Provide the (x, y) coordinate of the cell's center where the given text is located.  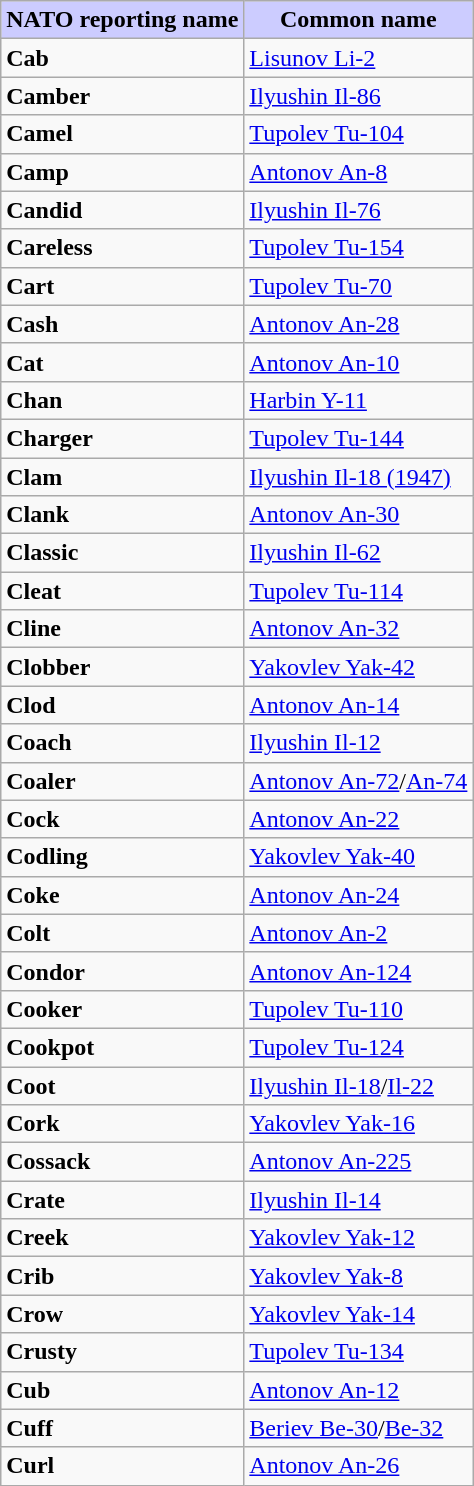
Ilyushin Il-12 (358, 743)
Antonov An-24 (358, 895)
Coot (122, 1085)
Cock (122, 819)
Antonov An-32 (358, 629)
Creek (122, 1238)
Lisunov Li-2 (358, 58)
Antonov An-124 (358, 971)
Tupolev Tu-134 (358, 1352)
Colt (122, 933)
Antonov An-10 (358, 362)
Ilyushin Il-14 (358, 1200)
Cleat (122, 591)
Harbin Y-11 (358, 400)
NATO reporting name (122, 20)
Yakovlev Yak-16 (358, 1124)
Crusty (122, 1352)
Antonov An-12 (358, 1390)
Antonov An-22 (358, 819)
Crib (122, 1276)
Yakovlev Yak-40 (358, 857)
Cart (122, 286)
Camber (122, 96)
Yakovlev Yak-14 (358, 1314)
Codling (122, 857)
Antonov An-225 (358, 1162)
Yakovlev Yak-12 (358, 1238)
Candid (122, 210)
Antonov An-14 (358, 705)
Ilyushin Il-18/Il-22 (358, 1085)
Tupolev Tu-144 (358, 438)
Ilyushin Il-86 (358, 96)
Antonov An-72/An-74 (358, 781)
Ilyushin Il-18 (1947) (358, 477)
Cossack (122, 1162)
Yakovlev Yak-8 (358, 1276)
Crate (122, 1200)
Chan (122, 400)
Antonov An-28 (358, 324)
Ilyushin Il-76 (358, 210)
Antonov An-30 (358, 515)
Ilyushin Il-62 (358, 553)
Coach (122, 743)
Cline (122, 629)
Cork (122, 1124)
Clobber (122, 667)
Crow (122, 1314)
Tupolev Tu-154 (358, 248)
Tupolev Tu-110 (358, 1009)
Clod (122, 705)
Beriev Be-30/Be-32 (358, 1428)
Tupolev Tu-70 (358, 286)
Cookpot (122, 1047)
Antonov An-8 (358, 172)
Coaler (122, 781)
Charger (122, 438)
Tupolev Tu-104 (358, 134)
Cat (122, 362)
Camel (122, 134)
Camp (122, 172)
Cooker (122, 1009)
Yakovlev Yak-42 (358, 667)
Condor (122, 971)
Common name (358, 20)
Clam (122, 477)
Antonov An-26 (358, 1466)
Cuff (122, 1428)
Classic (122, 553)
Cub (122, 1390)
Tupolev Tu-124 (358, 1047)
Cash (122, 324)
Curl (122, 1466)
Tupolev Tu-114 (358, 591)
Antonov An-2 (358, 933)
Careless (122, 248)
Cab (122, 58)
Coke (122, 895)
Clank (122, 515)
